Output the [x, y] coordinate of the center of the cell containing the given text.  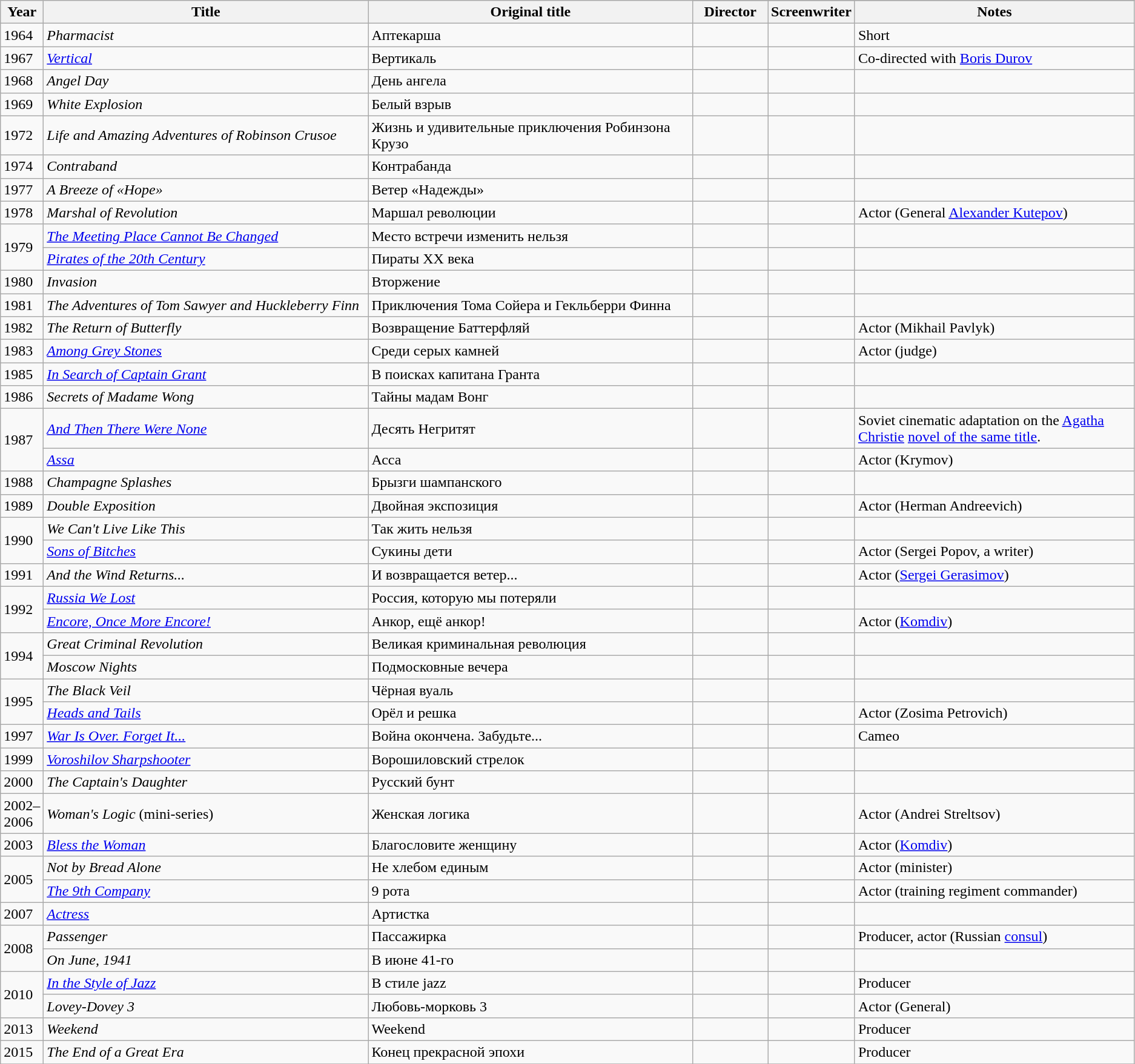
Actor (training regiment commander) [994, 891]
Пассажирка [531, 937]
Великая криминальная революция [531, 644]
We Can't Live Like This [206, 529]
1980 [22, 282]
1990 [22, 540]
Россия, которую мы потеряли [531, 598]
Контрабанда [531, 167]
Аптекарша [531, 35]
Angel Day [206, 81]
2010 [22, 994]
1983 [22, 351]
Marshal of Revolution [206, 213]
Ворошиловский стрелок [531, 759]
1968 [22, 81]
Short [994, 35]
The Captain's Daughter [206, 782]
Жизнь и удивительные приключения Робинзона Крузо [531, 136]
Русский бунт [531, 782]
And Then There Were None [206, 429]
1972 [22, 136]
1992 [22, 609]
Original title [531, 12]
Среди серых камней [531, 351]
Woman's Logic (mini-series) [206, 814]
1977 [22, 190]
1987 [22, 440]
Не хлебом единым [531, 868]
1974 [22, 167]
Тайны мадам Вонг [531, 397]
1991 [22, 575]
И возвращается ветер... [531, 575]
War Is Over. Forget It... [206, 736]
Co-directed with Boris Durov [994, 58]
Actor (Krymov) [994, 460]
On June, 1941 [206, 960]
Assa [206, 460]
2015 [22, 1052]
Contraband [206, 167]
2000 [22, 782]
Bless the Woman [206, 845]
Так жить нельзя [531, 529]
1979 [22, 247]
The Adventures of Tom Sawyer and Huckleberry Finn [206, 305]
Actor (judge) [994, 351]
Great Criminal Revolution [206, 644]
The End of a Great Era [206, 1052]
Брызги шампанского [531, 483]
1986 [22, 397]
1981 [22, 305]
В поисках капитана Гранта [531, 374]
Among Grey Stones [206, 351]
Actor (Sergei Popov, a writer) [994, 552]
Actor (General) [994, 1006]
Moscow Nights [206, 667]
1969 [22, 104]
Russia We Lost [206, 598]
Voroshilov Sharpshooter [206, 759]
The 9th Company [206, 891]
Soviet cinematic adaptation on the Agatha Christie novel of the same title. [994, 429]
Место встречи изменить нельзя [531, 236]
Secrets of Madame Wong [206, 397]
Любовь-морковь 3 [531, 1006]
In the Style of Jazz [206, 983]
In Search of Captain Grant [206, 374]
1994 [22, 655]
Actor (Andrei Streltsov) [994, 814]
White Explosion [206, 104]
Белый взрыв [531, 104]
Орёл и решка [531, 713]
Десять Негритят [531, 429]
9 рота [531, 891]
Асса [531, 460]
1964 [22, 35]
Lovey-Dovey 3 [206, 1006]
Ветер «Надежды» [531, 190]
Двойная экспозиция [531, 506]
Actor (Sergei Gerasimov) [994, 575]
Actor (Zosima Petrovich) [994, 713]
1982 [22, 328]
Double Exposition [206, 506]
Encore, Once More Encore! [206, 621]
2003 [22, 845]
1985 [22, 374]
1995 [22, 701]
Вторжение [531, 282]
1989 [22, 506]
Pirates of the 20th Century [206, 259]
The Meeting Place Cannot Be Changed [206, 236]
Pharmacist [206, 35]
Маршал революции [531, 213]
The Return of Butterfly [206, 328]
Director [730, 12]
Actor (minister) [994, 868]
Not by Bread Alone [206, 868]
2008 [22, 948]
Конец прекрасной эпохи [531, 1052]
Screenwriter [812, 12]
1988 [22, 483]
Vertical [206, 58]
Actor (Mikhail Pavlyk) [994, 328]
Чёрная вуаль [531, 690]
Война окончена. Забудьте... [531, 736]
And the Wind Returns... [206, 575]
Actor (Herman Andreevich) [994, 506]
Invasion [206, 282]
День ангела [531, 81]
Title [206, 12]
Notes [994, 12]
Year [22, 12]
A Breeze of «Hope» [206, 190]
1967 [22, 58]
Champagne Splashes [206, 483]
Анкор, ещё анкор! [531, 621]
Возвращение Баттерфляй [531, 328]
Sons of Bitches [206, 552]
1999 [22, 759]
Life and Amazing Adventures of Robinson Crusoe [206, 136]
Cameo [994, 736]
Пираты XX века [531, 259]
2013 [22, 1029]
Сукины дети [531, 552]
В стиле jazz [531, 983]
Благословите женщину [531, 845]
Приключения Тома Сойера и Гекльберри Финна [531, 305]
Actor (General Alexander Kutepov) [994, 213]
1997 [22, 736]
Артистка [531, 914]
1978 [22, 213]
Actress [206, 914]
Heads and Tails [206, 713]
В июне 41-го [531, 960]
2002–2006 [22, 814]
2005 [22, 879]
Producer, actor (Russian consul) [994, 937]
Вертикаль [531, 58]
Passenger [206, 937]
The Black Veil [206, 690]
2007 [22, 914]
Подмосковные вечера [531, 667]
Женская логика [531, 814]
